Scan for the cell matching the given text and deliver its (x, y) coordinate at center. 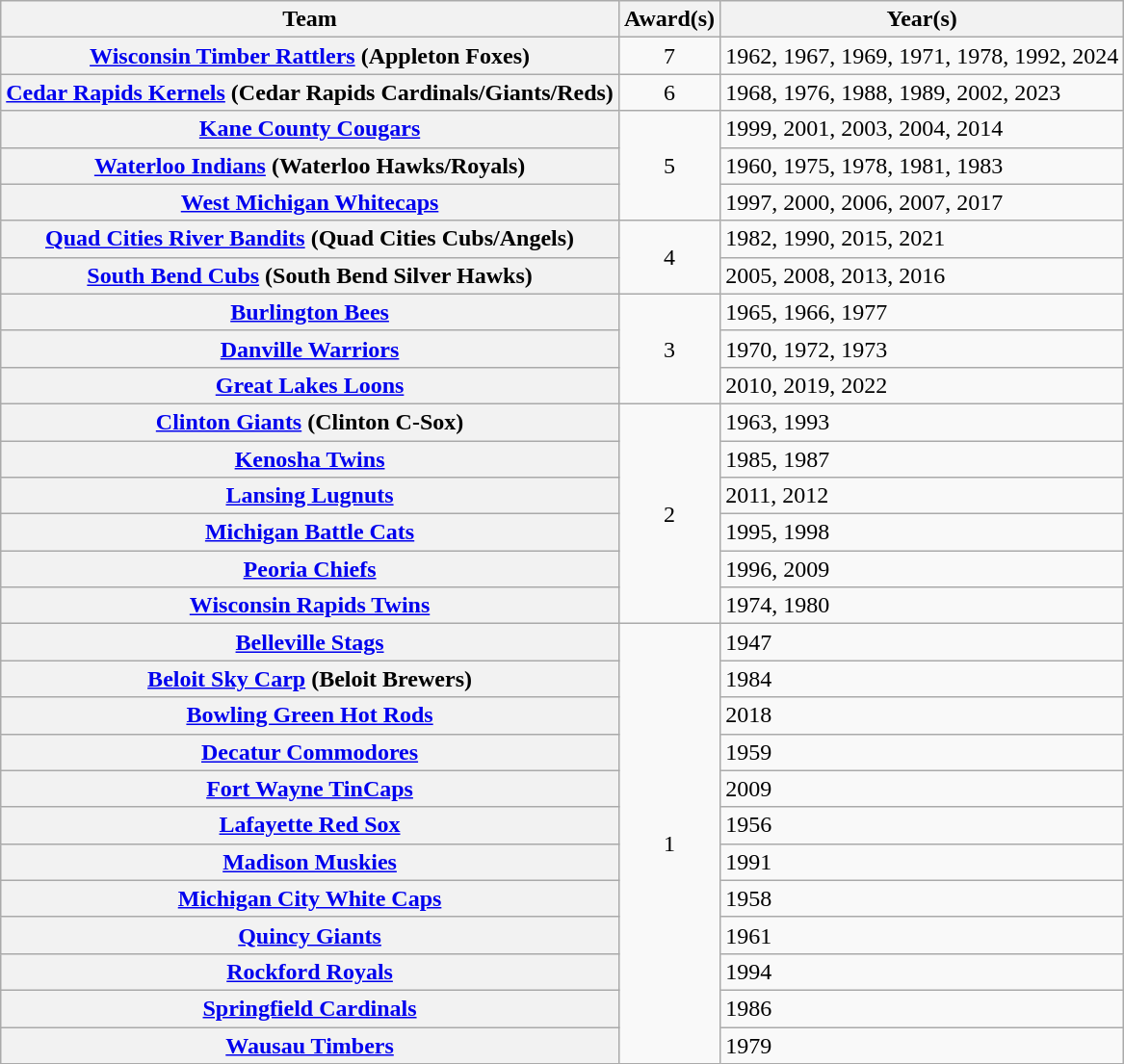
Danville Warriors (310, 349)
Award(s) (668, 19)
2005, 2008, 2013, 2016 (923, 275)
Wisconsin Rapids Twins (310, 606)
Michigan City White Caps (310, 898)
1963, 1993 (923, 422)
Clinton Giants (Clinton C-Sox) (310, 422)
Rockford Royals (310, 972)
1986 (923, 1008)
Team (310, 19)
Peoria Chiefs (310, 569)
Burlington Bees (310, 312)
1979 (923, 1045)
1958 (923, 898)
1956 (923, 825)
Kane County Cougars (310, 129)
Springfield Cardinals (310, 1008)
1994 (923, 972)
West Michigan Whitecaps (310, 202)
1991 (923, 862)
2018 (923, 715)
Waterloo Indians (Waterloo Hawks/Royals) (310, 166)
1970, 1972, 1973 (923, 349)
4 (668, 257)
Quincy Giants (310, 935)
Decatur Commodores (310, 752)
2 (668, 513)
1959 (923, 752)
Kenosha Twins (310, 459)
Wausau Timbers (310, 1045)
3 (668, 349)
Beloit Sky Carp (Beloit Brewers) (310, 679)
Michigan Battle Cats (310, 532)
Fort Wayne TinCaps (310, 789)
5 (668, 166)
1965, 1966, 1977 (923, 312)
1996, 2009 (923, 569)
Lansing Lugnuts (310, 496)
1984 (923, 679)
2010, 2019, 2022 (923, 385)
1968, 1976, 1988, 1989, 2002, 2023 (923, 92)
6 (668, 92)
2011, 2012 (923, 496)
2009 (923, 789)
Bowling Green Hot Rods (310, 715)
1974, 1980 (923, 606)
Madison Muskies (310, 862)
Cedar Rapids Kernels (Cedar Rapids Cardinals/Giants/Reds) (310, 92)
Quad Cities River Bandits (Quad Cities Cubs/Angels) (310, 239)
Great Lakes Loons (310, 385)
1999, 2001, 2003, 2004, 2014 (923, 129)
1995, 1998 (923, 532)
1960, 1975, 1978, 1981, 1983 (923, 166)
7 (668, 56)
Lafayette Red Sox (310, 825)
1997, 2000, 2006, 2007, 2017 (923, 202)
South Bend Cubs (South Bend Silver Hawks) (310, 275)
1961 (923, 935)
1962, 1967, 1969, 1971, 1978, 1992, 2024 (923, 56)
1985, 1987 (923, 459)
1 (668, 843)
1947 (923, 642)
Year(s) (923, 19)
Belleville Stags (310, 642)
1982, 1990, 2015, 2021 (923, 239)
Wisconsin Timber Rattlers (Appleton Foxes) (310, 56)
